Capture the cell that displays the provided text and extract its (X, Y) central coordinate. 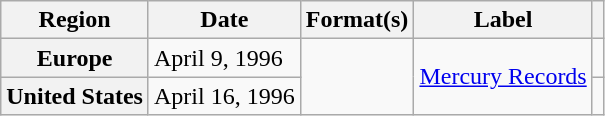
Mercury Records (503, 77)
Europe (75, 58)
Date (224, 20)
Region (75, 20)
United States (75, 96)
Label (503, 20)
April 9, 1996 (224, 58)
Format(s) (357, 20)
April 16, 1996 (224, 96)
